Output the [X, Y] coordinate of the center of the cell containing the given text.  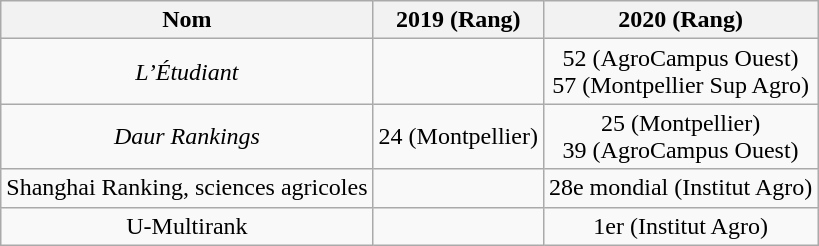
L’Étudiant [187, 72]
2020 (Rang) [680, 20]
28e mondial (Institut Agro) [680, 188]
Nom [187, 20]
1er (Institut Agro) [680, 226]
25 (Montpellier)39 (AgroCampus Ouest) [680, 136]
52 (AgroCampus Ouest)57 (Montpellier Sup Agro) [680, 72]
U-Multirank [187, 226]
Daur Rankings [187, 136]
2019 (Rang) [458, 20]
Shanghai Ranking, sciences agricoles [187, 188]
24 (Montpellier) [458, 136]
